Return the (X, Y) coordinate for the center point of the cell that contains the specified text.  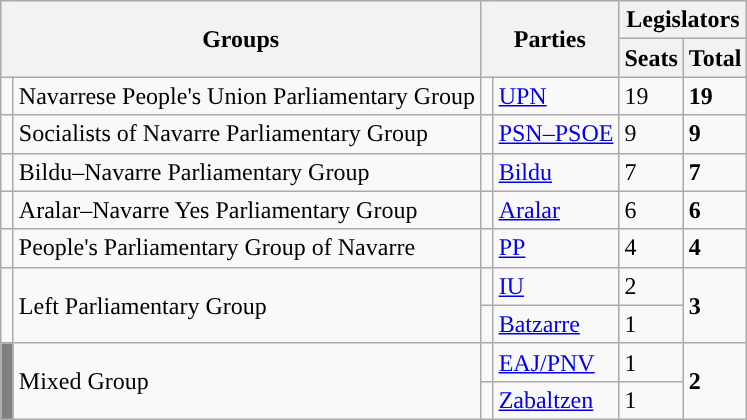
Mixed Group (246, 381)
EAJ/PNV (556, 362)
Seats (651, 58)
Aralar (556, 210)
Groups (241, 39)
Socialists of Navarre Parliamentary Group (246, 134)
Total (715, 58)
3 (715, 305)
People's Parliamentary Group of Navarre (246, 248)
Batzarre (556, 324)
Parties (550, 39)
PP (556, 248)
Aralar–Navarre Yes Parliamentary Group (246, 210)
Zabaltzen (556, 400)
Left Parliamentary Group (246, 305)
Bildu (556, 172)
PSN–PSOE (556, 134)
Navarrese People's Union Parliamentary Group (246, 96)
Legislators (683, 20)
IU (556, 286)
UPN (556, 96)
Bildu–Navarre Parliamentary Group (246, 172)
